Output the (X, Y) coordinate of the center of the cell containing the given text.  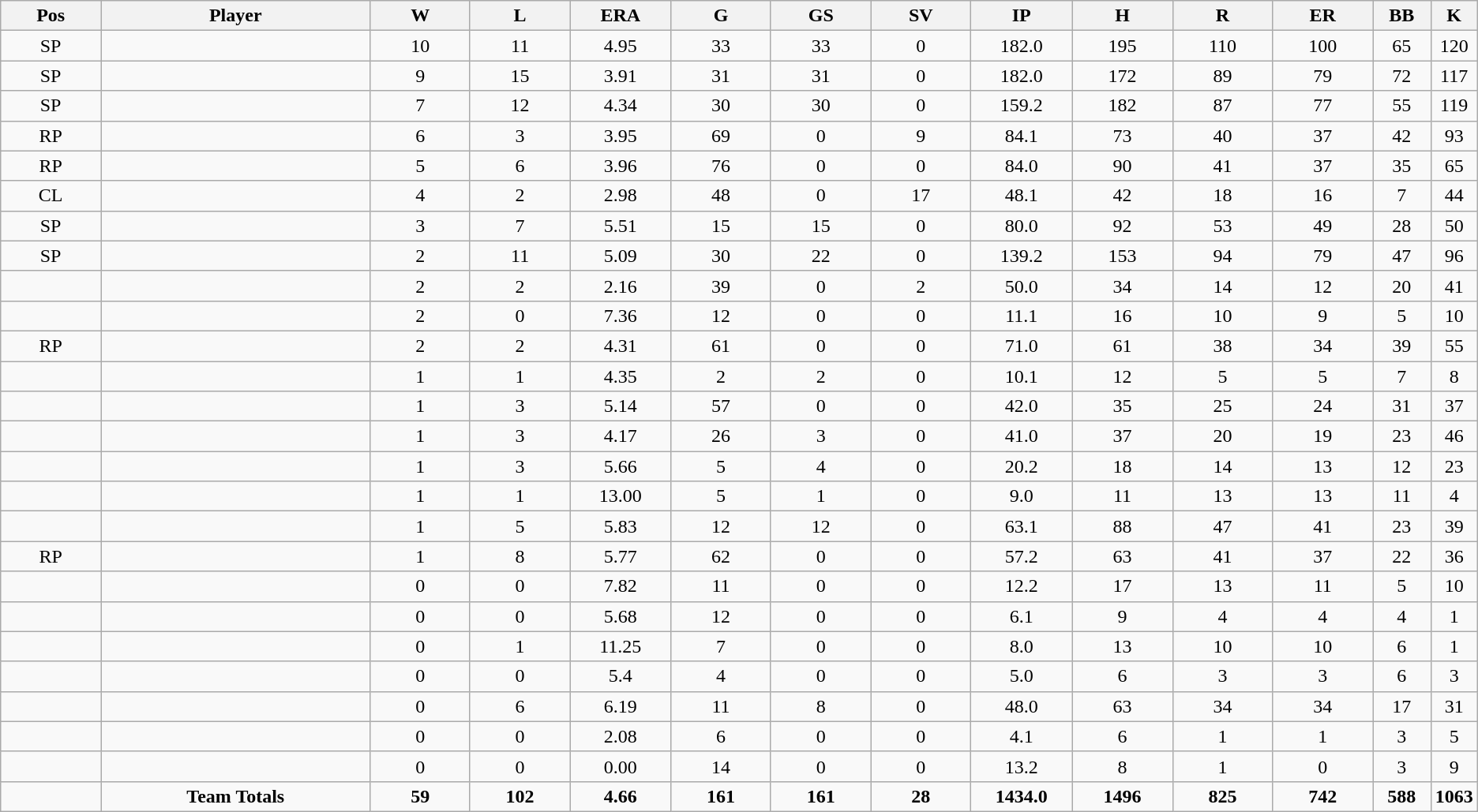
38 (1222, 346)
182 (1123, 106)
825 (1222, 796)
48.0 (1022, 706)
41.0 (1022, 436)
588 (1402, 796)
48 (722, 196)
153 (1123, 256)
110 (1222, 46)
L (520, 16)
G (722, 16)
44 (1454, 196)
ERA (621, 16)
GS (821, 16)
3.96 (621, 166)
BB (1402, 16)
36 (1454, 556)
R (1222, 16)
5.14 (621, 406)
80.0 (1022, 226)
4.35 (621, 376)
13.2 (1022, 766)
48.1 (1022, 196)
88 (1123, 526)
4.34 (621, 106)
8.0 (1022, 646)
19 (1323, 436)
93 (1454, 136)
Player (236, 16)
4.17 (621, 436)
5.4 (621, 676)
7.36 (621, 316)
2.08 (621, 736)
12.2 (1022, 586)
42.0 (1022, 406)
76 (722, 166)
50.0 (1022, 286)
59 (420, 796)
89 (1222, 76)
50 (1454, 226)
K (1454, 16)
2.98 (621, 196)
139.2 (1022, 256)
195 (1123, 46)
24 (1323, 406)
6.1 (1022, 616)
1496 (1123, 796)
4.31 (621, 346)
40 (1222, 136)
172 (1123, 76)
3.95 (621, 136)
3.91 (621, 76)
119 (1454, 106)
5.77 (621, 556)
5.68 (621, 616)
87 (1222, 106)
4.1 (1022, 736)
5.51 (621, 226)
77 (1323, 106)
63.1 (1022, 526)
90 (1123, 166)
57 (722, 406)
46 (1454, 436)
57.2 (1022, 556)
62 (722, 556)
11.25 (621, 646)
13.00 (621, 496)
Pos (51, 16)
5.0 (1022, 676)
1434.0 (1022, 796)
69 (722, 136)
CL (51, 196)
53 (1222, 226)
72 (1402, 76)
9.0 (1022, 496)
49 (1323, 226)
W (420, 16)
SV (921, 16)
6.19 (621, 706)
25 (1222, 406)
117 (1454, 76)
96 (1454, 256)
2.16 (621, 286)
94 (1222, 256)
100 (1323, 46)
5.66 (621, 466)
1063 (1454, 796)
ER (1323, 16)
H (1123, 16)
11.1 (1022, 316)
7.82 (621, 586)
102 (520, 796)
84.1 (1022, 136)
5.09 (621, 256)
0.00 (621, 766)
159.2 (1022, 106)
92 (1123, 226)
26 (722, 436)
84.0 (1022, 166)
742 (1323, 796)
4.66 (621, 796)
IP (1022, 16)
Team Totals (236, 796)
71.0 (1022, 346)
10.1 (1022, 376)
20.2 (1022, 466)
73 (1123, 136)
120 (1454, 46)
4.95 (621, 46)
5.83 (621, 526)
